Output the [x, y] coordinate of the center of the cell containing the given text.  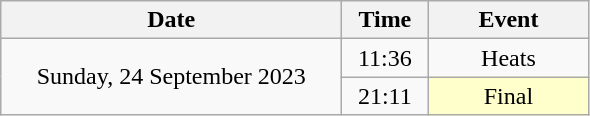
Time [385, 20]
Event [508, 20]
Final [508, 96]
Date [172, 20]
Sunday, 24 September 2023 [172, 77]
Heats [508, 58]
11:36 [385, 58]
21:11 [385, 96]
